Capture the cell that displays the provided text and extract its [x, y] central coordinate. 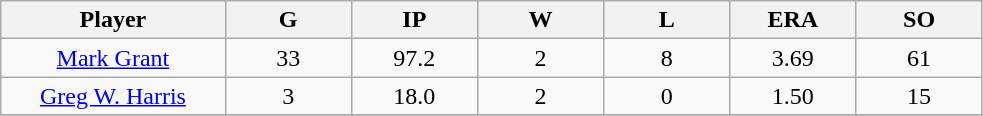
Player [113, 20]
Mark Grant [113, 58]
0 [667, 96]
15 [919, 96]
L [667, 20]
SO [919, 20]
ERA [793, 20]
97.2 [414, 58]
61 [919, 58]
18.0 [414, 96]
1.50 [793, 96]
33 [288, 58]
8 [667, 58]
IP [414, 20]
G [288, 20]
Greg W. Harris [113, 96]
3.69 [793, 58]
W [540, 20]
3 [288, 96]
